For the text-containing cell, return its midpoint in [x, y] coordinate format. 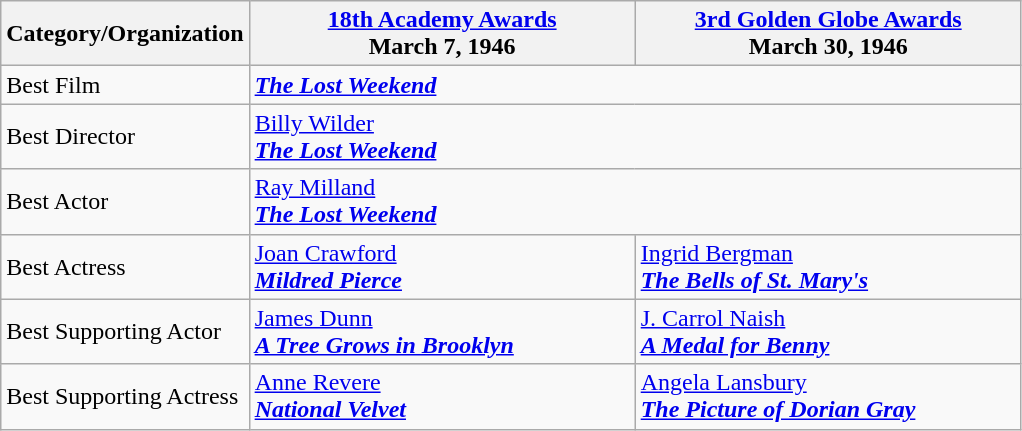
J. Carrol NaishA Medal for Benny [828, 332]
Ingrid BergmanThe Bells of St. Mary's [828, 266]
Ray MillandThe Lost Weekend [635, 202]
3rd Golden Globe AwardsMarch 30, 1946 [828, 34]
Billy WilderThe Lost Weekend [635, 136]
Angela LansburyThe Picture of Dorian Gray [828, 396]
Joan CrawfordMildred Pierce [442, 266]
James DunnA Tree Grows in Brooklyn [442, 332]
The Lost Weekend [635, 85]
Best Actress [125, 266]
Category/Organization [125, 34]
Best Supporting Actress [125, 396]
Best Actor [125, 202]
18th Academy Awards March 7, 1946 [442, 34]
Best Director [125, 136]
Anne RevereNational Velvet [442, 396]
Best Film [125, 85]
Best Supporting Actor [125, 332]
